Output the (X, Y) coordinate of the center of the cell containing the given text.  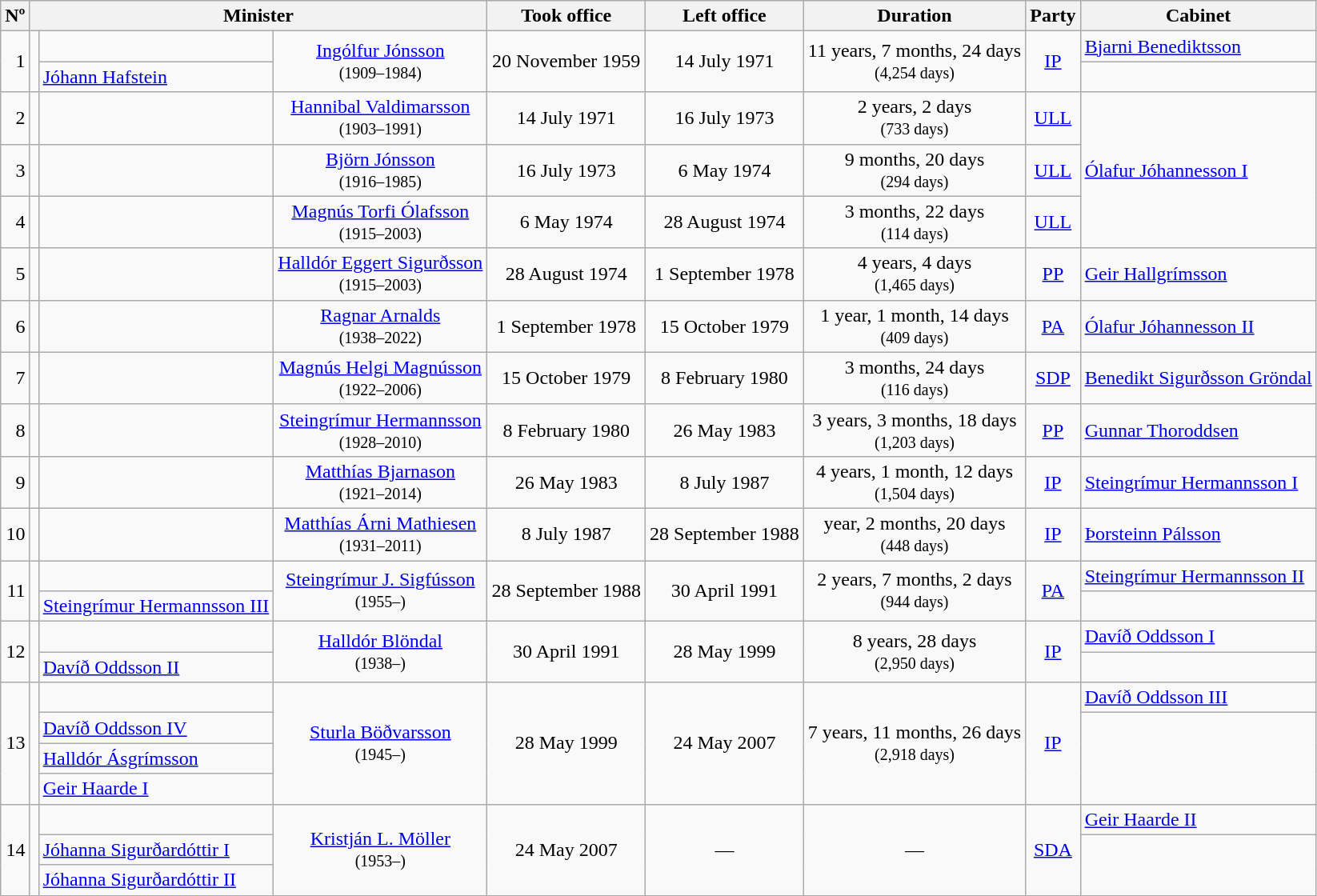
Halldór Ásgrímsson (156, 758)
Hannibal Valdimarsson(1903–1991) (381, 118)
Geir Haarde II (1199, 819)
2 (15, 118)
Geir Hallgrímsson (1199, 274)
Sturla Böðvarsson(1945–) (381, 743)
8 (15, 430)
Davíð Oddsson IV (156, 728)
13 (15, 743)
Steingrímur Hermannsson(1928–2010) (381, 430)
Davíð Oddsson I (1199, 637)
11 years, 7 months, 24 days(4,254 days) (914, 62)
20 November 1959 (566, 62)
Cabinet (1199, 16)
Took office (566, 16)
4 (15, 222)
Bjarni Benediktsson (1199, 46)
Matthías Árni Mathiesen(1931–2011) (381, 534)
Magnús Helgi Magnússon(1922–2006) (381, 378)
Steingrímur Hermannsson III (156, 606)
3 months, 24 days(116 days) (914, 378)
Kristján L. Möller(1953–) (381, 850)
Jóhanna Sigurðardóttir I (156, 850)
Jóhann Hafstein (156, 77)
Halldór Eggert Sigurðsson(1915–2003) (381, 274)
2 years, 7 months, 2 days(944 days) (914, 590)
Steingrímur Hermannsson I (1199, 482)
Halldór Blöndal(1938–) (381, 652)
10 (15, 534)
5 (15, 274)
Matthías Bjarnason(1921–2014) (381, 482)
Björn Jónsson(1916–1985) (381, 170)
Þorsteinn Pálsson (1199, 534)
Nº (15, 16)
Party (1053, 16)
Jóhanna Sigurðardóttir II (156, 880)
Minister (258, 16)
Ragnar Arnalds(1938–2022) (381, 326)
9 (15, 482)
Benedikt Sigurðsson Gröndal (1199, 378)
Gunnar Thoroddsen (1199, 430)
3 months, 22 days(114 days) (914, 222)
SDP (1053, 378)
14 (15, 850)
Ólafur Jóhannesson II (1199, 326)
11 (15, 590)
4 years, 1 month, 12 days(1,504 days) (914, 482)
Davíð Oddsson II (156, 667)
year, 2 months, 20 days(448 days) (914, 534)
9 months, 20 days(294 days) (914, 170)
Left office (725, 16)
4 years, 4 days(1,465 days) (914, 274)
8 years, 28 days(2,950 days) (914, 652)
Geir Haarde I (156, 789)
3 years, 3 months, 18 days(1,203 days) (914, 430)
Magnús Torfi Ólafsson(1915–2003) (381, 222)
Ingólfur Jónsson(1909–1984) (381, 62)
1 year, 1 month, 14 days(409 days) (914, 326)
6 (15, 326)
12 (15, 652)
Steingrímur Hermannsson II (1199, 575)
Duration (914, 16)
1 (15, 62)
2 years, 2 days(733 days) (914, 118)
SDA (1053, 850)
7 (15, 378)
Davíð Oddsson III (1199, 698)
3 (15, 170)
Ólafur Jóhannesson I (1199, 170)
Steingrímur J. Sigfússon(1955–) (381, 590)
7 years, 11 months, 26 days(2,918 days) (914, 743)
